Return the [X, Y] coordinate for the center point of the cell that contains the specified text.  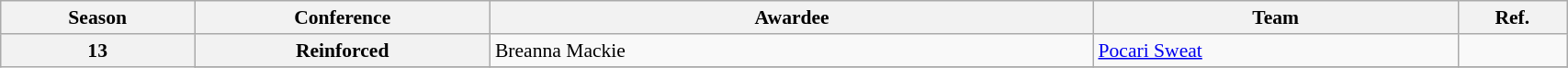
Awardee [792, 17]
Conference [343, 17]
Pocari Sweat [1275, 51]
Ref. [1512, 17]
Season [97, 17]
Team [1275, 17]
Reinforced [343, 51]
13 [97, 51]
Breanna Mackie [792, 51]
